Output the (X, Y) coordinate of the center of the cell containing the given text.  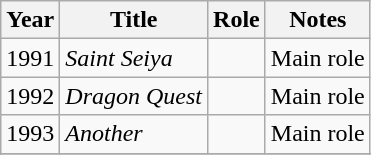
Role (237, 20)
Saint Seiya (134, 58)
1992 (30, 96)
Another (134, 134)
Title (134, 20)
1993 (30, 134)
Year (30, 20)
Dragon Quest (134, 96)
1991 (30, 58)
Notes (318, 20)
